Scan for the cell matching the given text and deliver its [X, Y] coordinate at center. 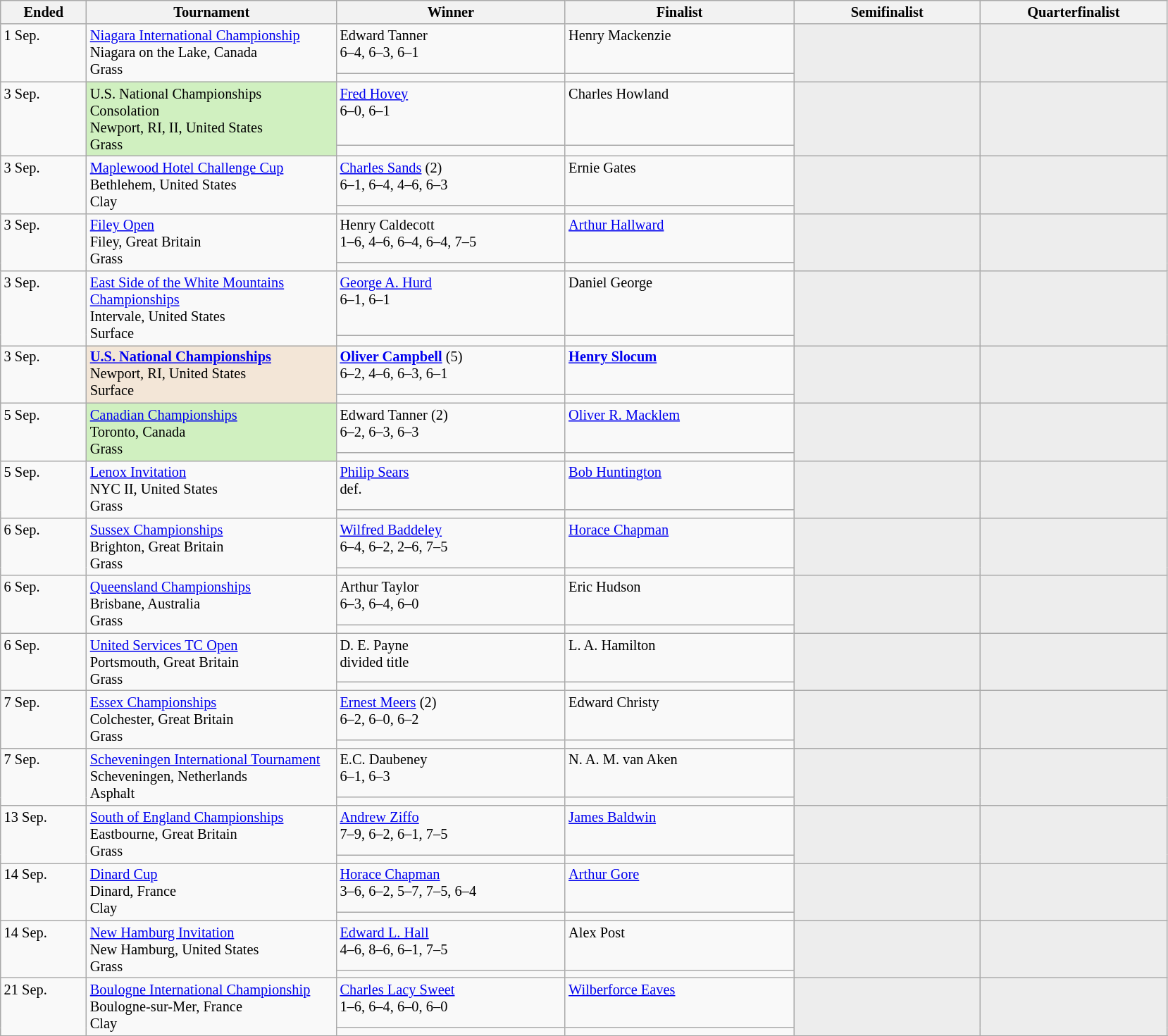
Eric Hudson [679, 600]
Bob Huntington [679, 485]
Queensland Championships Brisbane, AustraliaGrass [211, 604]
Filey OpenFiley, Great BritainGrass [211, 242]
Horace Chapman [679, 542]
Finalist [679, 12]
Andrew Ziffo7–9, 6–2, 6–1, 7–5 [451, 830]
Alex Post [679, 945]
Ernest Meers (2)6–2, 6–0, 6–2 [451, 715]
Wilberforce Eaves [679, 1002]
Niagara International ChampionshipNiagara on the Lake, CanadaGrass [211, 53]
Daniel George [679, 303]
South of England ChampionshipsEastbourne, Great BritainGrass [211, 835]
Charles Howland [679, 113]
D. E. Paynedivided title [451, 658]
Henry Mackenzie [679, 49]
James Baldwin [679, 830]
Lenox InvitationNYC II, United StatesGrass [211, 489]
13 Sep. [44, 835]
Horace Chapman 3–6, 6–2, 5–7, 7–5, 6–4 [451, 887]
United Services TC Open Portsmouth, Great BritainGrass [211, 662]
Philip Sears def. [451, 485]
L. A. Hamilton [679, 658]
U.S. National ChampionshipsNewport, RI, United StatesSurface [211, 374]
Charles Lacy Sweet1–6, 6–4, 6–0, 6–0 [451, 1002]
U.S. National Championships ConsolationNewport, RI, II, United StatesGrass [211, 119]
Edward Tanner (2)6–2, 6–3, 6–3 [451, 427]
Arthur Taylor 6–3, 6–4, 6–0 [451, 600]
Fred Hovey6–0, 6–1 [451, 113]
Charles Sands (2)6–1, 6–4, 4–6, 6–3 [451, 180]
Dinard Cup Dinard, FranceClay [211, 892]
New Hamburg InvitationNew Hamburg, United StatesGrass [211, 949]
Edward L. Hall4–6, 8–6, 6–1, 7–5 [451, 945]
Oliver Campbell (5)6–2, 4–6, 6–3, 6–1 [451, 370]
Semifinalist [888, 12]
Edward Christy [679, 715]
Arthur Hallward [679, 238]
Maplewood Hotel Challenge Cup Bethlehem, United StatesClay [211, 185]
21 Sep. [44, 1006]
East Side of the White Mountains Championships Intervale, United StatesSurface [211, 308]
Boulogne International Championship Boulogne-sur-Mer, FranceClay [211, 1006]
Ended [44, 12]
Sussex Championships Brighton, Great BritainGrass [211, 547]
Henry Slocum [679, 370]
Scheveningen International TournamentScheveningen, NetherlandsAsphalt [211, 777]
Quarterfinalist [1074, 12]
1 Sep. [44, 53]
Wilfred Baddeley6–4, 6–2, 2–6, 7–5 [451, 542]
Edward Tanner 6–4, 6–3, 6–1 [451, 49]
Tournament [211, 12]
N. A. M. van Aken [679, 773]
Arthur Gore [679, 887]
Canadian ChampionshipsToronto, CanadaGrass [211, 432]
George A. Hurd 6–1, 6–1 [451, 303]
E.C. Daubeney6–1, 6–3 [451, 773]
Ernie Gates [679, 180]
Henry Caldecott 1–6, 4–6, 6–4, 6–4, 7–5 [451, 238]
Oliver R. Macklem [679, 427]
Essex ChampionshipsColchester, Great BritainGrass [211, 719]
Winner [451, 12]
